Detect which cell encompasses the target text, then output its [x, y] center coordinate. 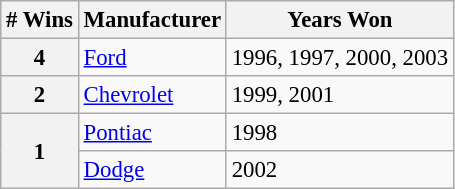
Manufacturer [152, 20]
Ford [152, 58]
1996, 1997, 2000, 2003 [340, 58]
1998 [340, 133]
2002 [340, 170]
Dodge [152, 170]
1 [40, 152]
Pontiac [152, 133]
2 [40, 95]
1999, 2001 [340, 95]
# Wins [40, 20]
4 [40, 58]
Chevrolet [152, 95]
Years Won [340, 20]
